For the text-containing cell, return its midpoint in (X, Y) coordinate format. 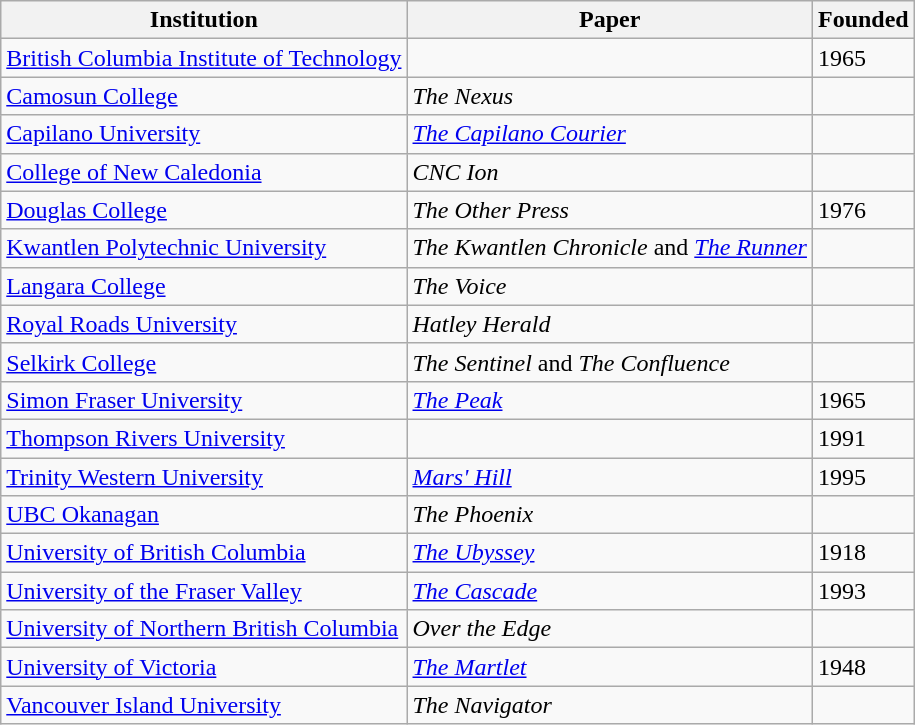
CNC Ion (610, 172)
Mars' Hill (610, 477)
1993 (863, 591)
Selkirk College (204, 362)
Camosun College (204, 96)
Trinity Western University (204, 477)
British Columbia Institute of Technology (204, 58)
Vancouver Island University (204, 705)
1991 (863, 438)
Founded (863, 20)
Simon Fraser University (204, 400)
1948 (863, 667)
Over the Edge (610, 629)
Kwantlen Polytechnic University (204, 248)
The Cascade (610, 591)
The Martlet (610, 667)
Capilano University (204, 134)
College of New Caledonia (204, 172)
The Voice (610, 286)
Douglas College (204, 210)
University of Northern British Columbia (204, 629)
1995 (863, 477)
Langara College (204, 286)
University of British Columbia (204, 553)
The Sentinel and The Confluence (610, 362)
The Phoenix (610, 515)
University of Victoria (204, 667)
University of the Fraser Valley (204, 591)
The Capilano Courier (610, 134)
Institution (204, 20)
1918 (863, 553)
The Nexus (610, 96)
The Ubyssey (610, 553)
Paper (610, 20)
The Other Press (610, 210)
The Kwantlen Chronicle and The Runner (610, 248)
Royal Roads University (204, 324)
The Peak (610, 400)
UBC Okanagan (204, 515)
Hatley Herald (610, 324)
1976 (863, 210)
Thompson Rivers University (204, 438)
The Navigator (610, 705)
